Detect which cell encompasses the target text, then output its (X, Y) center coordinate. 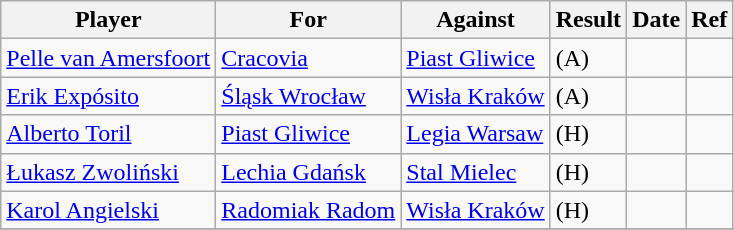
Łukasz Zwoliński (108, 172)
Ref (710, 20)
Lechia Gdańsk (308, 172)
Alberto Toril (108, 134)
Player (108, 20)
Radomiak Radom (308, 210)
Pelle van Amersfoort (108, 58)
Date (656, 20)
Stal Mielec (476, 172)
Śląsk Wrocław (308, 96)
Result (588, 20)
For (308, 20)
Cracovia (308, 58)
Against (476, 20)
Erik Expósito (108, 96)
Legia Warsaw (476, 134)
Karol Angielski (108, 210)
